Return the [x, y] coordinate for the center point of the cell that contains the specified text.  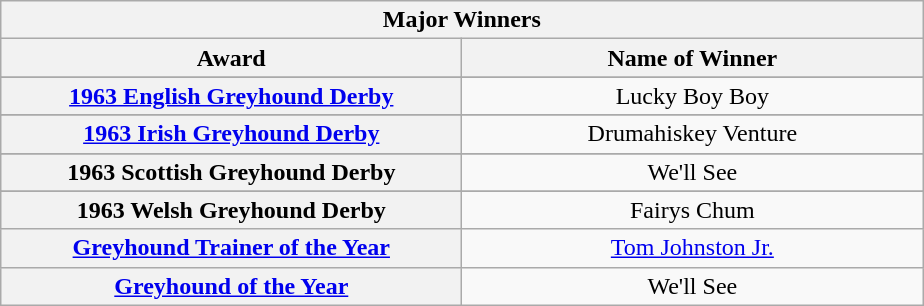
Greyhound Trainer of the Year [232, 248]
Lucky Boy Boy [692, 96]
Fairys Chum [692, 210]
Tom Johnston Jr. [692, 248]
1963 Scottish Greyhound Derby [232, 172]
1963 Welsh Greyhound Derby [232, 210]
Name of Winner [692, 58]
Drumahiskey Venture [692, 134]
1963 Irish Greyhound Derby [232, 134]
Award [232, 58]
Greyhound of the Year [232, 286]
Major Winners [462, 20]
1963 English Greyhound Derby [232, 96]
